Return (X, Y) of the center of cell containing provided text 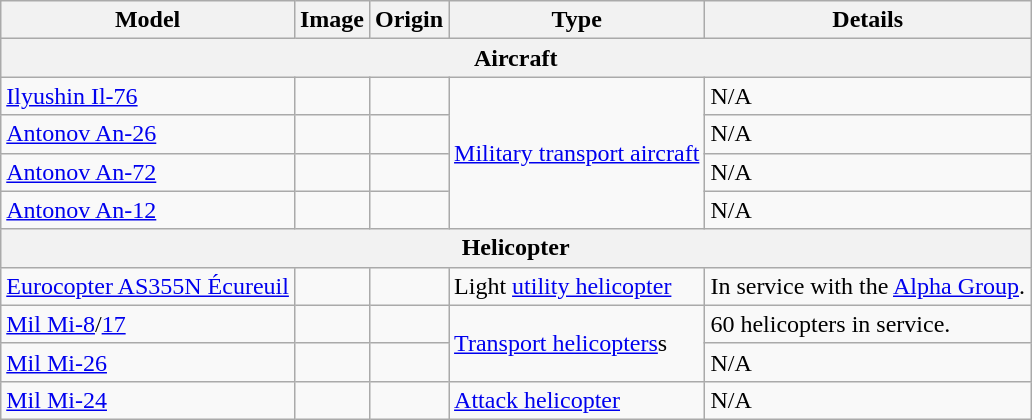
Model (148, 20)
Eurocopter AS355N Écureuil (148, 286)
Mil Mi-8/17 (148, 324)
Antonov An-26 (148, 134)
Antonov An-72 (148, 172)
Aircraft (516, 58)
Ilyushin Il-76 (148, 96)
Details (868, 20)
Origin (408, 20)
Transport helicopterss (577, 343)
60 helicopters in service. (868, 324)
Antonov An-12 (148, 210)
Military transport aircraft (577, 153)
Attack helicopter (577, 400)
Mil Mi-26 (148, 362)
Mil Mi-24 (148, 400)
Type (577, 20)
Helicopter (516, 248)
Image (332, 20)
In service with the Alpha Group. (868, 286)
Light utility helicopter (577, 286)
